From the cell containing the given text, extract its center point as (x, y) coordinate. 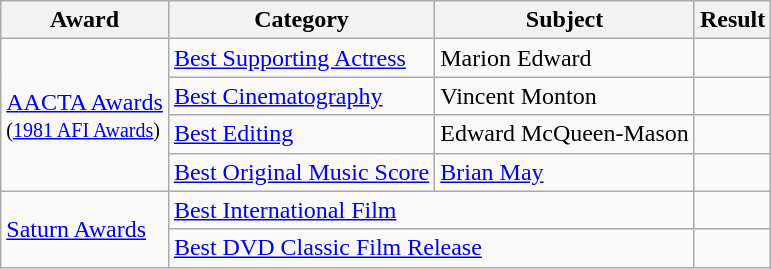
Edward McQueen-Mason (565, 134)
Vincent Monton (565, 96)
Best Supporting Actress (301, 58)
Best Editing (301, 134)
Best International Film (431, 210)
Brian May (565, 172)
Marion Edward (565, 58)
Saturn Awards (85, 229)
Result (732, 20)
Best DVD Classic Film Release (431, 248)
Best Cinematography (301, 96)
Award (85, 20)
Category (301, 20)
Best Original Music Score (301, 172)
AACTA Awards(1981 AFI Awards) (85, 115)
Subject (565, 20)
